Return the (x, y) coordinate for the center point of the cell that contains the specified text.  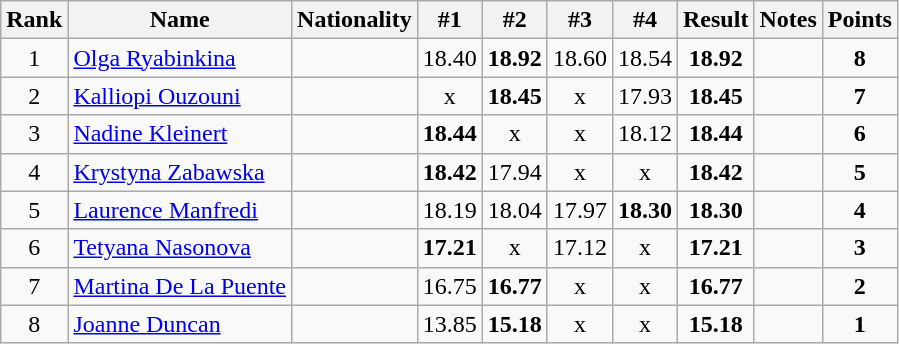
17.94 (514, 172)
18.60 (580, 58)
Points (860, 20)
Tetyana Nasonova (180, 248)
18.04 (514, 210)
18.54 (644, 58)
Name (180, 20)
Result (716, 20)
Notes (788, 20)
17.97 (580, 210)
Laurence Manfredi (180, 210)
18.19 (450, 210)
Martina De La Puente (180, 286)
Krystyna Zabawska (180, 172)
13.85 (450, 324)
17.93 (644, 96)
Rank (34, 20)
16.75 (450, 286)
#4 (644, 20)
#1 (450, 20)
Olga Ryabinkina (180, 58)
18.40 (450, 58)
18.12 (644, 134)
17.12 (580, 248)
Kalliopi Ouzouni (180, 96)
#2 (514, 20)
#3 (580, 20)
Joanne Duncan (180, 324)
Nadine Kleinert (180, 134)
Nationality (355, 20)
